Detect which cell encompasses the target text, then output its [X, Y] center coordinate. 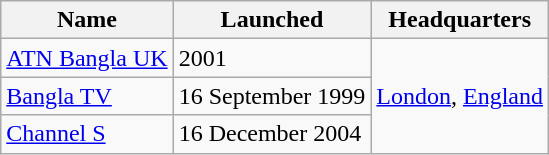
Name [87, 20]
London, England [460, 96]
Launched [272, 20]
Channel S [87, 134]
Bangla TV [87, 96]
2001 [272, 58]
ATN Bangla UK [87, 58]
16 September 1999 [272, 96]
Headquarters [460, 20]
16 December 2004 [272, 134]
